Search for the cell housing the specified text and yield its (x, y) center coordinate. 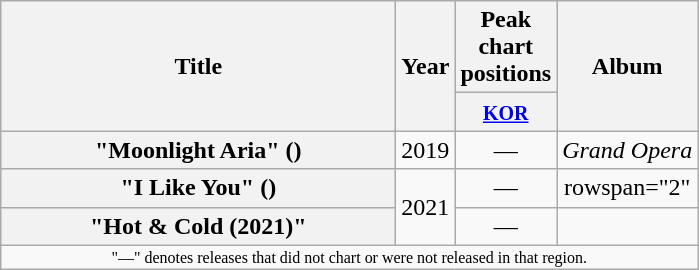
Grand Opera (628, 150)
"Moonlight Aria" () (198, 150)
KOR (506, 112)
"Hot & Cold (2021)" (198, 226)
Album (628, 66)
2019 (426, 150)
Year (426, 66)
rowspan="2" (628, 188)
Title (198, 66)
Peak chart positions (506, 47)
"I Like You" () (198, 188)
"—" denotes releases that did not chart or were not released in that region. (350, 257)
2021 (426, 207)
